Detect which cell encompasses the target text, then output its (x, y) center coordinate. 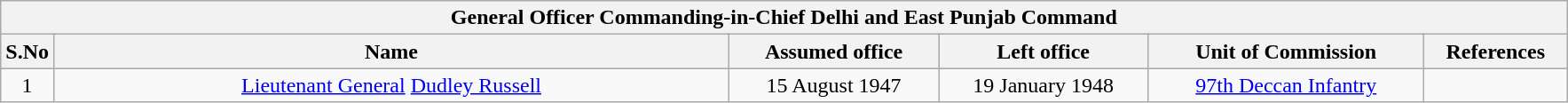
Name (390, 51)
19 January 1948 (1044, 85)
15 August 1947 (834, 85)
References (1496, 51)
Left office (1044, 51)
Unit of Commission (1287, 51)
General Officer Commanding-in-Chief Delhi and East Punjab Command (784, 18)
97th Deccan Infantry (1287, 85)
S.No (28, 51)
Lieutenant General Dudley Russell (390, 85)
1 (28, 85)
Assumed office (834, 51)
